For the text-containing cell, return its midpoint in (X, Y) coordinate format. 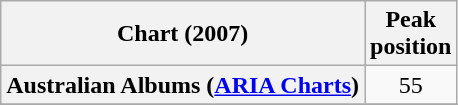
Chart (2007) (183, 34)
55 (411, 85)
Australian Albums (ARIA Charts) (183, 85)
Peakposition (411, 34)
